Return (x, y) of the center of cell containing provided text 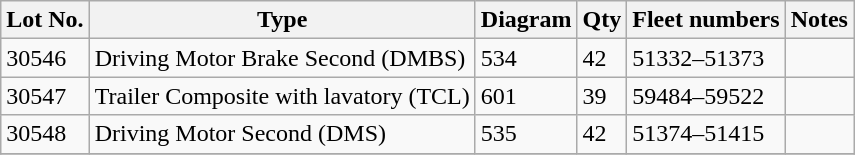
51374–51415 (706, 134)
Lot No. (45, 20)
Driving Motor Second (DMS) (282, 134)
Diagram (526, 20)
Trailer Composite with lavatory (TCL) (282, 96)
Notes (819, 20)
Qty (602, 20)
Type (282, 20)
30547 (45, 96)
535 (526, 134)
Driving Motor Brake Second (DMBS) (282, 58)
30546 (45, 58)
51332–51373 (706, 58)
Fleet numbers (706, 20)
601 (526, 96)
59484–59522 (706, 96)
39 (602, 96)
30548 (45, 134)
534 (526, 58)
